Determine the [X, Y] coordinate at the center of the cell enclosing the given text.  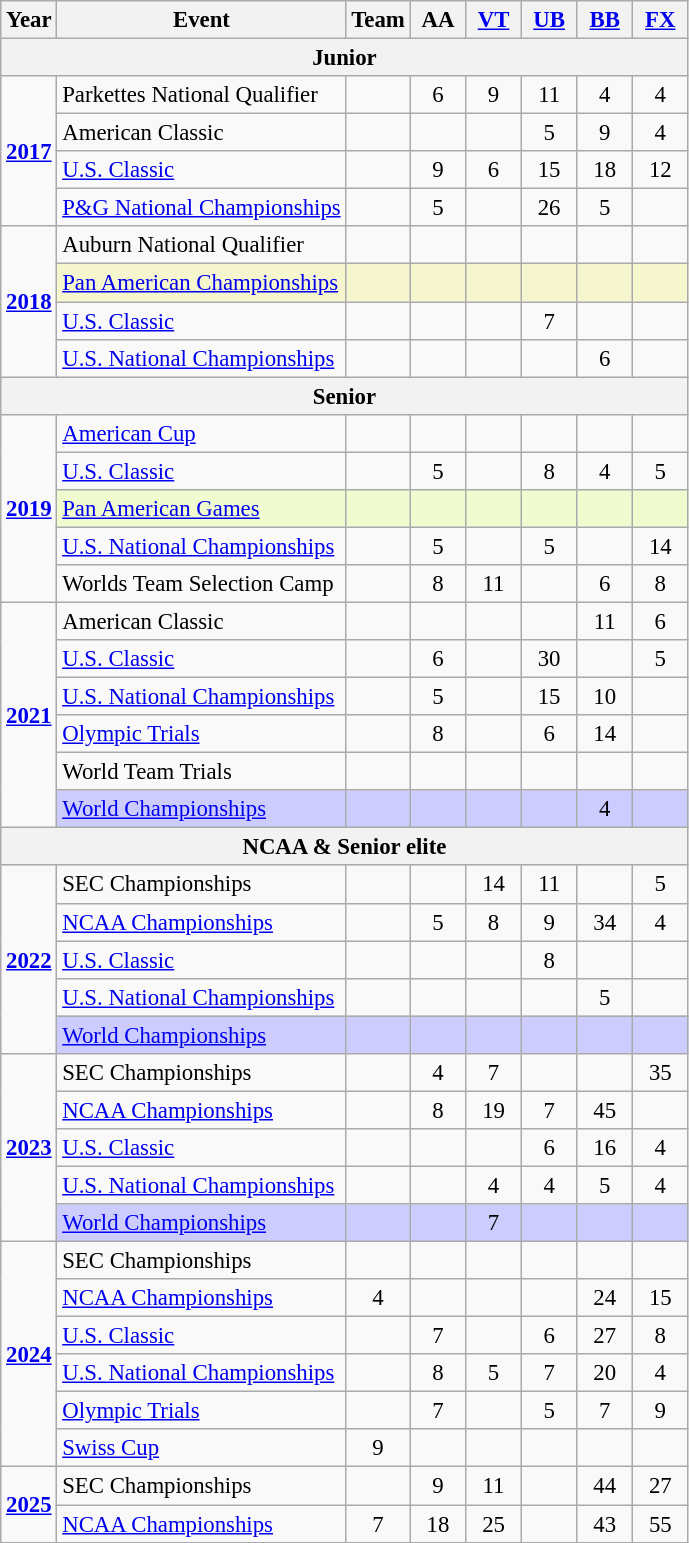
2019 [29, 508]
2022 [29, 960]
Junior [344, 58]
55 [661, 1524]
2024 [29, 1355]
Pan American Championships [202, 283]
Senior [344, 396]
American Cup [202, 433]
UB [549, 20]
Team [378, 20]
Event [202, 20]
2017 [29, 151]
26 [549, 208]
Worlds Team Selection Camp [202, 584]
43 [605, 1524]
NCAA & Senior elite [344, 847]
FX [661, 20]
Auburn National Qualifier [202, 245]
16 [605, 1148]
45 [605, 1110]
Swiss Cup [202, 1449]
World Team Trials [202, 772]
AA [438, 20]
30 [549, 659]
BB [605, 20]
20 [605, 1373]
25 [494, 1524]
Pan American Games [202, 509]
35 [661, 1073]
P&G National Championships [202, 208]
2018 [29, 301]
VT [494, 20]
Year [29, 20]
2021 [29, 715]
19 [494, 1110]
10 [605, 697]
2025 [29, 1504]
44 [605, 1486]
Parkettes National Qualifier [202, 95]
12 [661, 170]
34 [605, 922]
24 [605, 1298]
2023 [29, 1148]
